Return the (x, y) coordinate for the center point of the cell that contains the specified text.  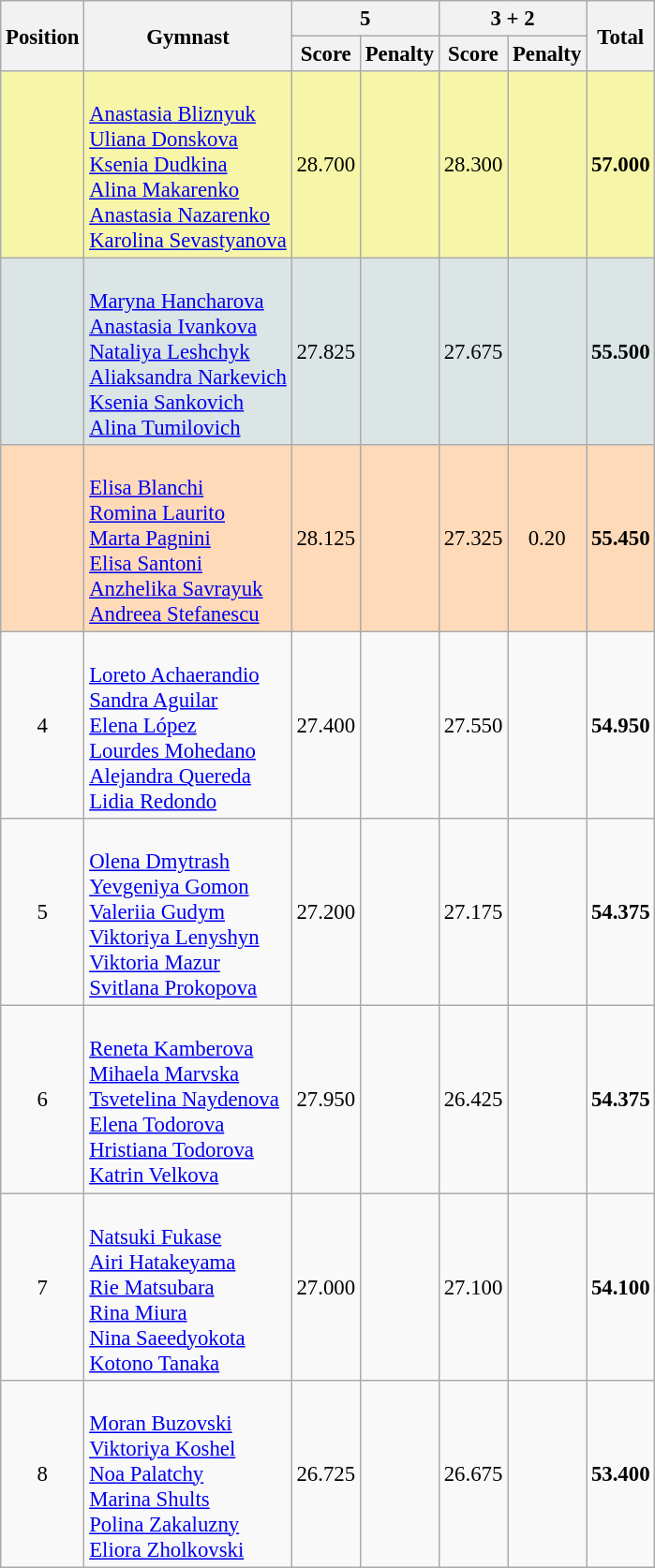
27.325 (472, 539)
Elisa Blanchi Romina Laurito Marta Pagnini Elisa Santoni Anzhelika Savrayuk Andreea Stefanescu (187, 539)
27.175 (472, 912)
Olena Dmytrash Yevgeniya Gomon Valeriia Gudym Viktoriya Lenyshyn Viktoria Mazur Svitlana Prokopova (187, 912)
26.425 (472, 1100)
8 (43, 1473)
Maryna Hancharova Anastasia Ivankova Nataliya Leshchyk Aliaksandra Narkevich Ksenia Sankovich Alina Tumilovich (187, 352)
27.200 (326, 912)
6 (43, 1100)
7 (43, 1287)
54.950 (620, 726)
27.675 (472, 352)
28.300 (472, 165)
Reneta Kamberova Mihaela Marvska Tsvetelina Naydenova Elena Todorova Hristiana Todorova Katrin Velkova (187, 1100)
28.125 (326, 539)
27.950 (326, 1100)
4 (43, 726)
28.700 (326, 165)
Total (620, 36)
Position (43, 36)
55.450 (620, 539)
27.825 (326, 352)
27.100 (472, 1287)
Loreto Achaerandio Sandra Aguilar Elena López Lourdes Mohedano Alejandra Quereda Lidia Redondo (187, 726)
3 + 2 (512, 19)
Gymnast (187, 36)
26.725 (326, 1473)
Anastasia Bliznyuk Uliana Donskova Ksenia Dudkina Alina Makarenko Anastasia Nazarenko Karolina Sevastyanova (187, 165)
26.675 (472, 1473)
Natsuki Fukase Airi Hatakeyama Rie Matsubara Rina Miura Nina Saeedyokota Kotono Tanaka (187, 1287)
55.500 (620, 352)
27.400 (326, 726)
57.000 (620, 165)
53.400 (620, 1473)
27.000 (326, 1287)
Moran Buzovski Viktoriya Koshel Noa Palatchy Marina Shults Polina Zakaluzny Eliora Zholkovski (187, 1473)
27.550 (472, 726)
54.100 (620, 1287)
0.20 (547, 539)
